Identify which cell holds the provided text, then report its (X, Y) central coordinate. 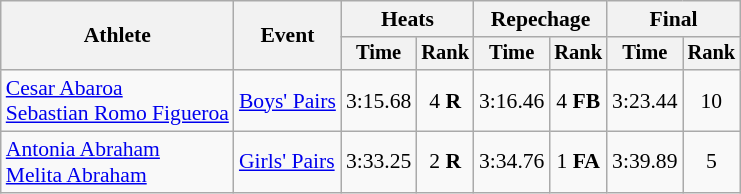
5 (712, 162)
3:16.46 (512, 100)
2 R (445, 162)
Repechage (540, 19)
4 FB (578, 100)
Cesar AbaroaSebastian Romo Figueroa (118, 100)
3:15.68 (378, 100)
Boys' Pairs (288, 100)
Heats (408, 19)
Athlete (118, 36)
3:33.25 (378, 162)
3:23.44 (644, 100)
Event (288, 36)
3:39.89 (644, 162)
4 R (445, 100)
Girls' Pairs (288, 162)
10 (712, 100)
Final (674, 19)
1 FA (578, 162)
3:34.76 (512, 162)
Antonia AbrahamMelita Abraham (118, 162)
